Scan for the cell matching the given text and deliver its (X, Y) coordinate at center. 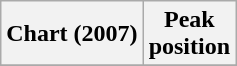
Peak position (189, 34)
Chart (2007) (72, 34)
